Provide the (X, Y) coordinate of the cell's center where the given text is located.  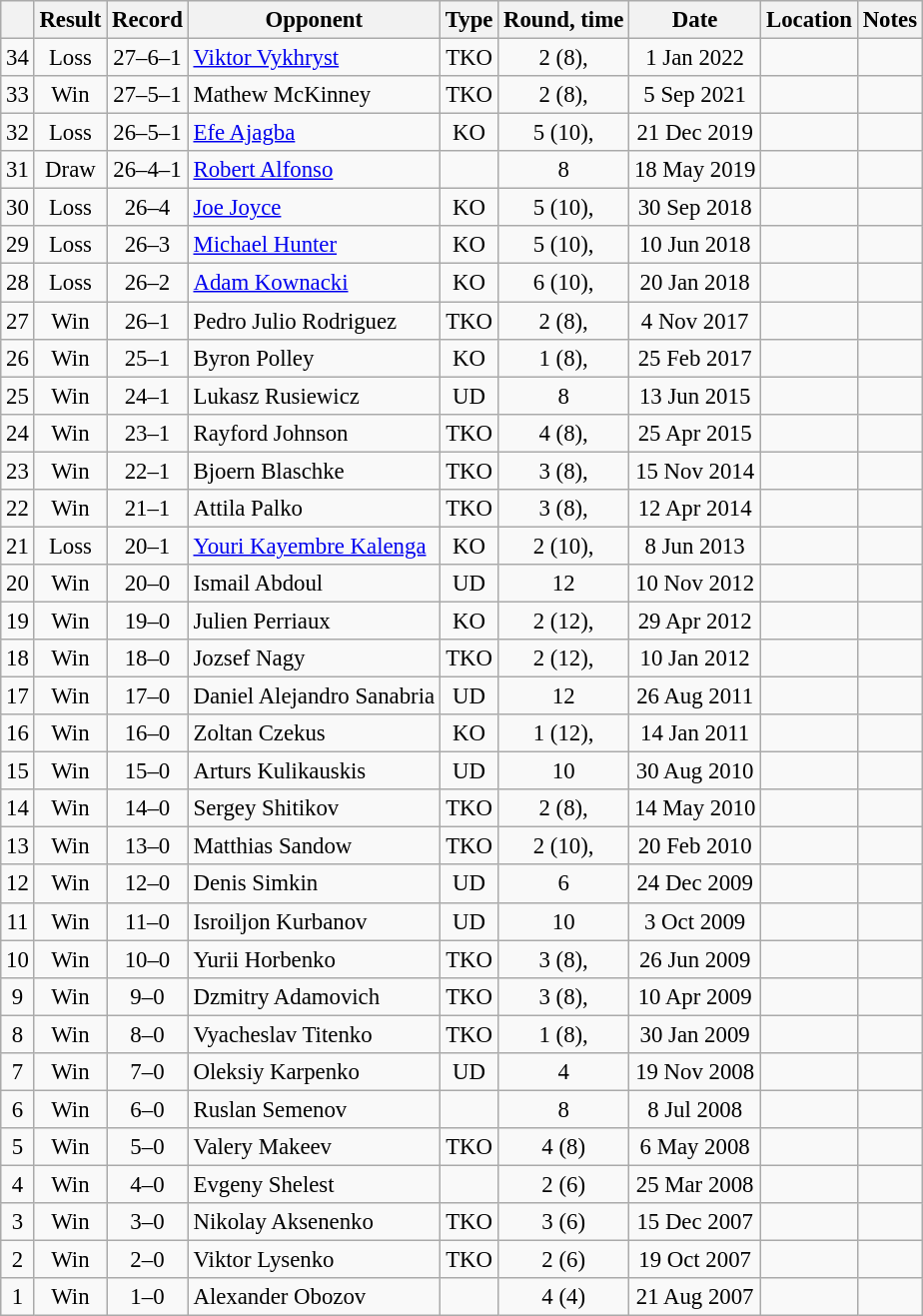
29 (18, 245)
32 (18, 133)
4 (8), (563, 433)
27 (18, 321)
23 (18, 471)
Viktor Lysenko (314, 1260)
1–0 (148, 1297)
26 (18, 358)
8 Jul 2008 (695, 1109)
Jozsef Nagy (314, 658)
Denis Simkin (314, 884)
Zoltan Czekus (314, 733)
1 Jan 2022 (695, 58)
9 (18, 996)
9–0 (148, 996)
7–0 (148, 1072)
Efe Ajagba (314, 133)
26 Aug 2011 (695, 696)
24 Dec 2009 (695, 884)
22–1 (148, 471)
21 Dec 2019 (695, 133)
3 Oct 2009 (695, 921)
5 Sep 2021 (695, 95)
14 May 2010 (695, 808)
13 Jun 2015 (695, 396)
Daniel Alejandro Sanabria (314, 696)
4 Nov 2017 (695, 321)
27–6–1 (148, 58)
14 Jan 2011 (695, 733)
Round, time (563, 20)
16–0 (148, 733)
26–1 (148, 321)
30 Sep 2018 (695, 208)
Dzmitry Adamovich (314, 996)
6 (10), (563, 283)
1 (12), (563, 733)
Attila Palko (314, 509)
Record (148, 20)
Michael Hunter (314, 245)
25–1 (148, 358)
10 Jan 2012 (695, 658)
21–1 (148, 509)
27–5–1 (148, 95)
Ismail Abdoul (314, 584)
Pedro Julio Rodriguez (314, 321)
13–0 (148, 846)
2 (18, 1260)
26–4 (148, 208)
22 (18, 509)
15 Nov 2014 (695, 471)
10 Jun 2018 (695, 245)
Evgeny Shelest (314, 1184)
Arturs Kulikauskis (314, 771)
26–5–1 (148, 133)
11 (18, 921)
20–1 (148, 546)
Isroiljon Kurbanov (314, 921)
5–0 (148, 1147)
Oleksiy Karpenko (314, 1072)
14–0 (148, 808)
Notes (889, 20)
14 (18, 808)
1 (18, 1297)
30 (18, 208)
Julien Perriaux (314, 621)
Nikolay Aksenenko (314, 1222)
28 (18, 283)
26 Jun 2009 (695, 959)
25 Feb 2017 (695, 358)
26–4–1 (148, 170)
Location (809, 20)
3 (6) (563, 1222)
6 May 2008 (695, 1147)
12 Apr 2014 (695, 509)
Rayford Johnson (314, 433)
18–0 (148, 658)
19–0 (148, 621)
25 (18, 396)
6–0 (148, 1109)
7 (18, 1072)
12–0 (148, 884)
Result (70, 20)
15–0 (148, 771)
3–0 (148, 1222)
19 Nov 2008 (695, 1072)
17–0 (148, 696)
20 Feb 2010 (695, 846)
13 (18, 846)
30 Jan 2009 (695, 1034)
17 (18, 696)
Byron Polley (314, 358)
Youri Kayembre Kalenga (314, 546)
23–1 (148, 433)
2–0 (148, 1260)
Robert Alfonso (314, 170)
25 Mar 2008 (695, 1184)
Viktor Vykhryst (314, 58)
Date (695, 20)
20 (18, 584)
Opponent (314, 20)
18 (18, 658)
25 Apr 2015 (695, 433)
Joe Joyce (314, 208)
Bjoern Blaschke (314, 471)
10 Apr 2009 (695, 996)
Mathew McKinney (314, 95)
24–1 (148, 396)
Matthias Sandow (314, 846)
30 Aug 2010 (695, 771)
31 (18, 170)
11–0 (148, 921)
4 (8) (563, 1147)
24 (18, 433)
Type (468, 20)
29 Apr 2012 (695, 621)
Yurii Horbenko (314, 959)
Sergey Shitikov (314, 808)
34 (18, 58)
26–3 (148, 245)
21 (18, 546)
33 (18, 95)
19 Oct 2007 (695, 1260)
20 Jan 2018 (695, 283)
3 (18, 1222)
16 (18, 733)
18 May 2019 (695, 170)
Ruslan Semenov (314, 1109)
8–0 (148, 1034)
21 Aug 2007 (695, 1297)
15 Dec 2007 (695, 1222)
5 (18, 1147)
8 Jun 2013 (695, 546)
Adam Kownacki (314, 283)
19 (18, 621)
Alexander Obozov (314, 1297)
15 (18, 771)
4 (4) (563, 1297)
Valery Makeev (314, 1147)
10–0 (148, 959)
26–2 (148, 283)
Lukasz Rusiewicz (314, 396)
Vyacheslav Titenko (314, 1034)
4–0 (148, 1184)
Draw (70, 170)
10 Nov 2012 (695, 584)
20–0 (148, 584)
